Find where the given text appears and provide that cell's center as (x, y) coordinate. 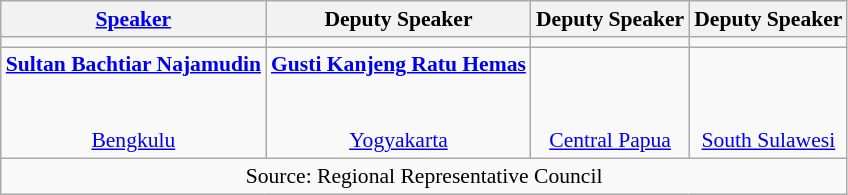
Central Papua (610, 103)
Source: Regional Representative Council (424, 177)
Speaker (134, 19)
Sultan Bachtiar NajamudinBengkulu (134, 103)
South Sulawesi (768, 103)
Gusti Kanjeng Ratu HemasYogyakarta (398, 103)
